Detect which cell encompasses the target text, then output its [x, y] center coordinate. 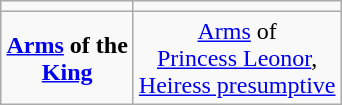
Arms of Princess Leonor,Heiress presumptive [237, 58]
Arms of theKing [67, 58]
